Find where the given text appears and provide that cell's center as [x, y] coordinate. 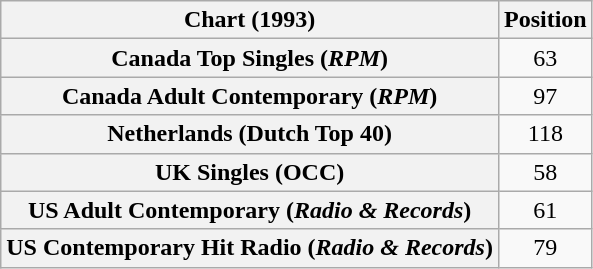
US Adult Contemporary (Radio & Records) [250, 210]
Canada Adult Contemporary (RPM) [250, 96]
61 [545, 210]
79 [545, 248]
63 [545, 58]
Chart (1993) [250, 20]
UK Singles (OCC) [250, 172]
58 [545, 172]
Canada Top Singles (RPM) [250, 58]
US Contemporary Hit Radio (Radio & Records) [250, 248]
118 [545, 134]
97 [545, 96]
Position [545, 20]
Netherlands (Dutch Top 40) [250, 134]
